Output the (X, Y) coordinate of the center of the cell containing the given text.  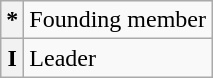
* (12, 20)
Leader (118, 58)
Founding member (118, 20)
I (12, 58)
